Search for the cell housing the specified text and yield its [X, Y] center coordinate. 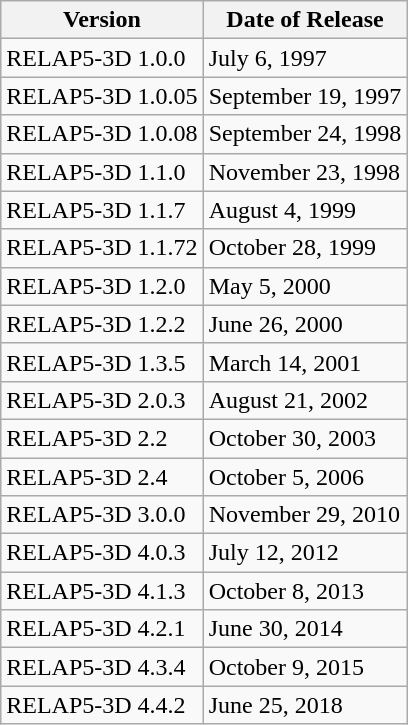
RELAP5-3D 3.0.0 [102, 515]
October 28, 1999 [305, 248]
RELAP5-3D 1.0.0 [102, 58]
RELAP5-3D 4.1.3 [102, 591]
June 26, 2000 [305, 324]
July 6, 1997 [305, 58]
RELAP5-3D 1.2.2 [102, 324]
August 21, 2002 [305, 400]
RELAP5-3D 1.0.08 [102, 134]
Version [102, 20]
June 25, 2018 [305, 705]
RELAP5-3D 4.0.3 [102, 553]
November 29, 2010 [305, 515]
July 12, 2012 [305, 553]
November 23, 1998 [305, 172]
October 8, 2013 [305, 591]
May 5, 2000 [305, 286]
September 19, 1997 [305, 96]
October 9, 2015 [305, 667]
October 5, 2006 [305, 477]
October 30, 2003 [305, 438]
RELAP5-3D 1.0.05 [102, 96]
RELAP5-3D 1.1.0 [102, 172]
RELAP5-3D 2.4 [102, 477]
Date of Release [305, 20]
RELAP5-3D 1.1.72 [102, 248]
June 30, 2014 [305, 629]
RELAP5-3D 4.4.2 [102, 705]
September 24, 1998 [305, 134]
March 14, 2001 [305, 362]
RELAP5-3D 4.3.4 [102, 667]
RELAP5-3D 1.1.7 [102, 210]
RELAP5-3D 2.0.3 [102, 400]
RELAP5-3D 4.2.1 [102, 629]
August 4, 1999 [305, 210]
RELAP5-3D 1.2.0 [102, 286]
RELAP5-3D 2.2 [102, 438]
RELAP5-3D 1.3.5 [102, 362]
